Return [x, y] of the center of cell containing provided text 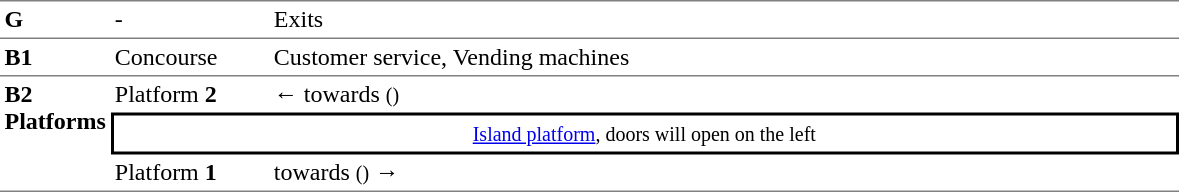
B1 [55, 58]
Customer service, Vending machines [724, 58]
towards () → [724, 173]
Exits [724, 19]
Platform 2 [190, 94]
Platform 1 [190, 173]
Concourse [190, 58]
Island platform, doors will open on the left [644, 133]
G [55, 19]
← towards () [724, 94]
- [190, 19]
B2Platforms [55, 134]
